Return the [x, y] coordinate for the center point of the cell that contains the specified text.  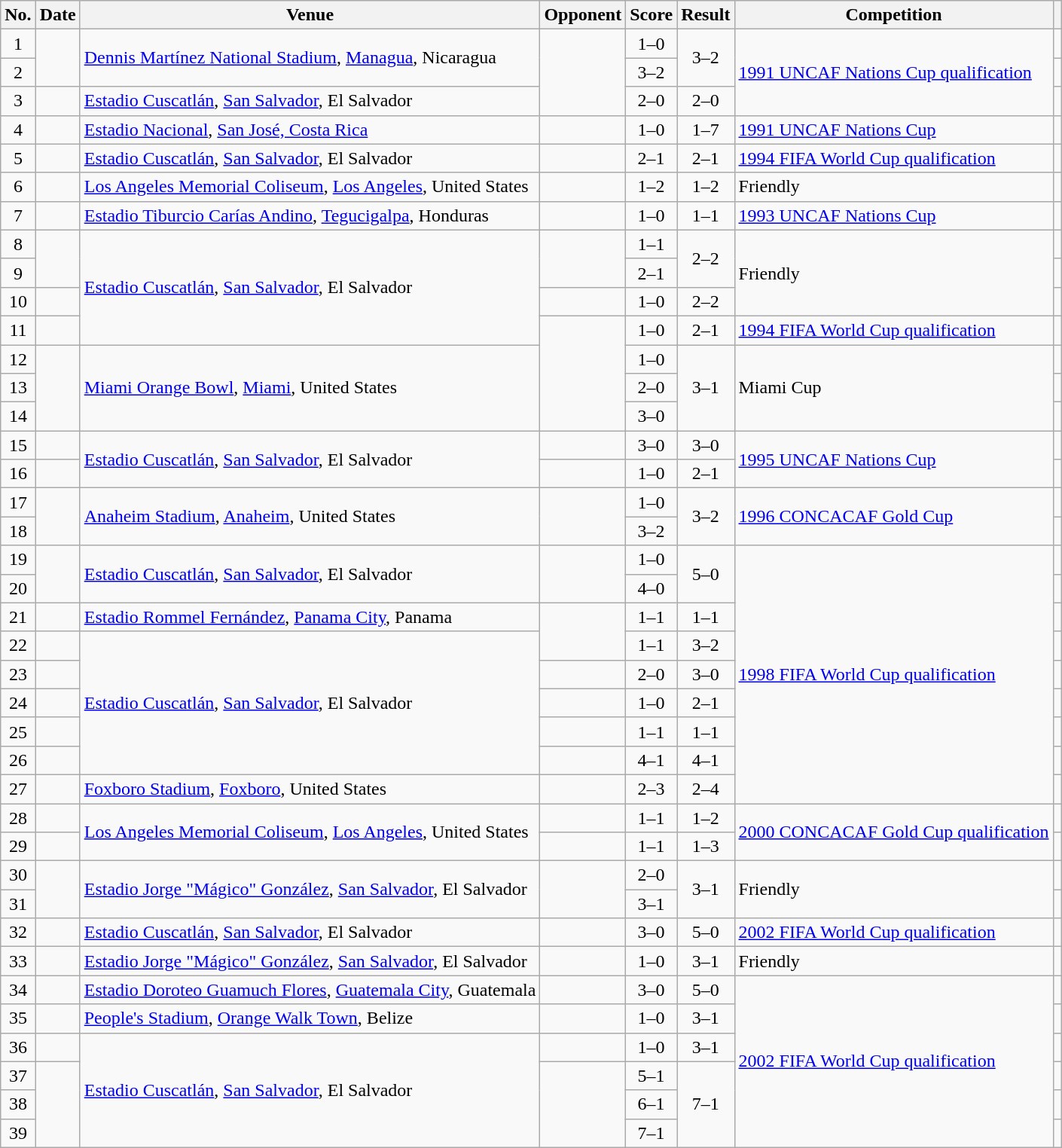
4–0 [652, 588]
35 [18, 1018]
2 [18, 72]
27 [18, 789]
Score [652, 15]
1991 UNCAF Nations Cup [893, 130]
22 [18, 646]
16 [18, 474]
2000 CONCACAF Gold Cup qualification [893, 832]
33 [18, 961]
7 [18, 215]
2–3 [652, 789]
1 [18, 44]
9 [18, 273]
People's Stadium, Orange Walk Town, Belize [310, 1018]
23 [18, 674]
37 [18, 1076]
11 [18, 330]
Estadio Tiburcio Carías Andino, Tegucigalpa, Honduras [310, 215]
15 [18, 445]
20 [18, 588]
8 [18, 244]
2–4 [706, 789]
5 [18, 158]
1–7 [706, 130]
1998 FIFA World Cup qualification [893, 675]
39 [18, 1133]
36 [18, 1047]
17 [18, 502]
3 [18, 101]
13 [18, 388]
Dennis Martínez National Stadium, Managua, Nicaragua [310, 58]
4 [18, 130]
21 [18, 617]
38 [18, 1104]
25 [18, 731]
12 [18, 359]
Foxboro Stadium, Foxboro, United States [310, 789]
31 [18, 904]
18 [18, 531]
Estadio Rommel Fernández, Panama City, Panama [310, 617]
Estadio Nacional, San José, Costa Rica [310, 130]
Estadio Doroteo Guamuch Flores, Guatemala City, Guatemala [310, 990]
Anaheim Stadium, Anaheim, United States [310, 517]
29 [18, 847]
34 [18, 990]
5–1 [652, 1076]
Date [57, 15]
1996 CONCACAF Gold Cup [893, 517]
28 [18, 817]
1993 UNCAF Nations Cup [893, 215]
6 [18, 187]
24 [18, 703]
30 [18, 875]
Miami Cup [893, 388]
1995 UNCAF Nations Cup [893, 460]
No. [18, 15]
19 [18, 560]
32 [18, 933]
1–3 [706, 847]
Competition [893, 15]
Opponent [583, 15]
10 [18, 301]
Venue [310, 15]
Miami Orange Bowl, Miami, United States [310, 388]
6–1 [652, 1104]
1991 UNCAF Nations Cup qualification [893, 72]
14 [18, 417]
26 [18, 760]
Result [706, 15]
